Return the (X, Y) coordinate for the center point of the cell that contains the specified text.  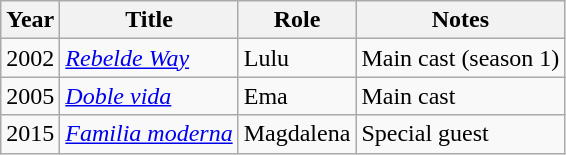
Doble vida (149, 96)
Role (297, 20)
Notes (460, 20)
Main cast (460, 96)
Magdalena (297, 134)
2002 (30, 58)
Year (30, 20)
Title (149, 20)
2015 (30, 134)
Main cast (season 1) (460, 58)
Lulu (297, 58)
Familia moderna (149, 134)
Special guest (460, 134)
Rebelde Way (149, 58)
2005 (30, 96)
Ema (297, 96)
